Scan for the cell matching the given text and deliver its (x, y) coordinate at center. 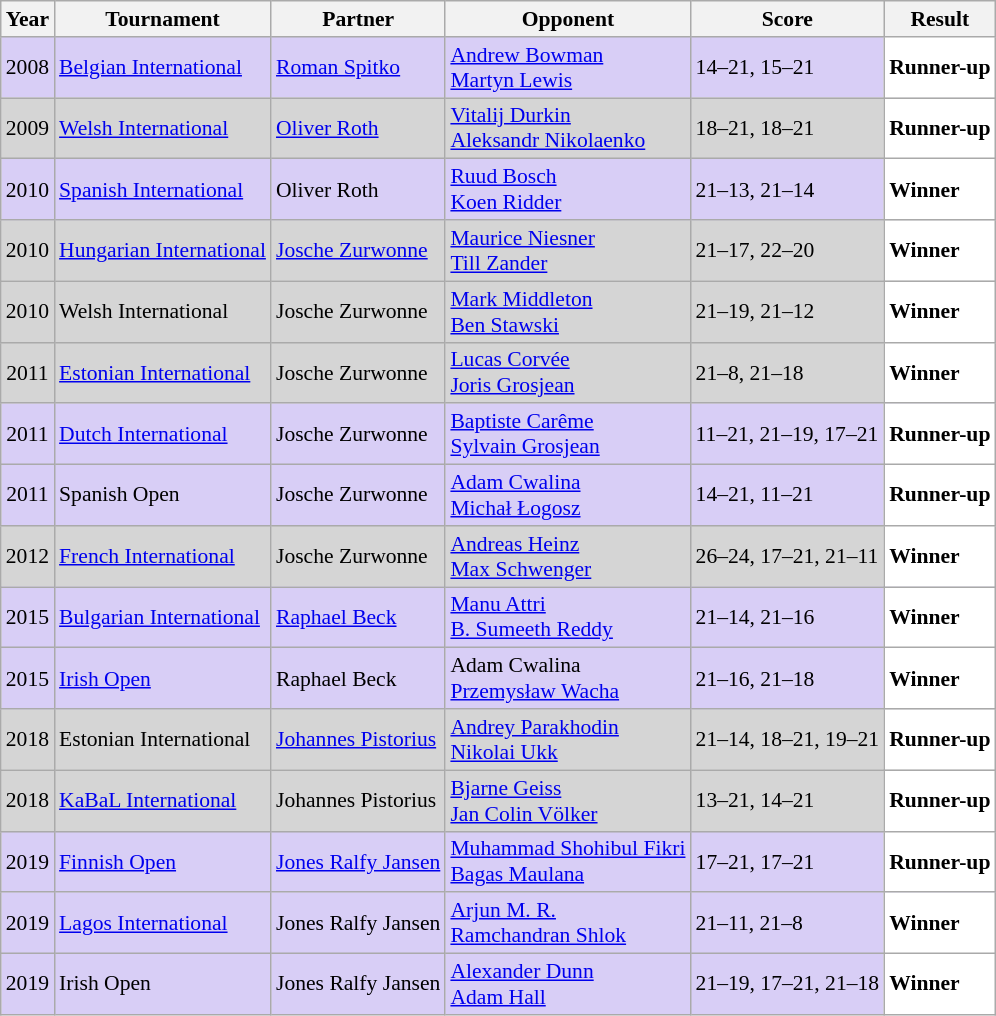
11–21, 21–19, 17–21 (788, 434)
Bjarne Geiss Jan Colin Völker (568, 800)
Tournament (162, 19)
Hungarian International (162, 250)
21–14, 18–21, 19–21 (788, 740)
21–19, 17–21, 21–18 (788, 984)
Vitalij Durkin Aleksandr Nikolaenko (568, 128)
Opponent (568, 19)
Adam Cwalina Michał Łogosz (568, 496)
Mark Middleton Ben Stawski (568, 312)
Lucas Corvée Joris Grosjean (568, 372)
Bulgarian International (162, 618)
Adam Cwalina Przemysław Wacha (568, 678)
21–16, 21–18 (788, 678)
14–21, 15–21 (788, 68)
21–11, 21–8 (788, 924)
21–14, 21–16 (788, 618)
21–13, 21–14 (788, 190)
Baptiste Carême Sylvain Grosjean (568, 434)
14–21, 11–21 (788, 496)
Partner (358, 19)
Spanish Open (162, 496)
21–17, 22–20 (788, 250)
Belgian International (162, 68)
Manu Attri B. Sumeeth Reddy (568, 618)
KaBaL International (162, 800)
26–24, 17–21, 21–11 (788, 556)
Result (940, 19)
Andrew Bowman Martyn Lewis (568, 68)
Andrey Parakhodin Nikolai Ukk (568, 740)
Dutch International (162, 434)
Ruud Bosch Koen Ridder (568, 190)
13–21, 14–21 (788, 800)
2009 (28, 128)
21–19, 21–12 (788, 312)
21–8, 21–18 (788, 372)
18–21, 18–21 (788, 128)
Score (788, 19)
Roman Spitko (358, 68)
2008 (28, 68)
Spanish International (162, 190)
2012 (28, 556)
17–21, 17–21 (788, 862)
Year (28, 19)
Finnish Open (162, 862)
Alexander Dunn Adam Hall (568, 984)
French International (162, 556)
Muhammad Shohibul Fikri Bagas Maulana (568, 862)
Andreas Heinz Max Schwenger (568, 556)
Lagos International (162, 924)
Maurice Niesner Till Zander (568, 250)
Arjun M. R. Ramchandran Shlok (568, 924)
